From the cell containing the given text, extract its center point as [x, y] coordinate. 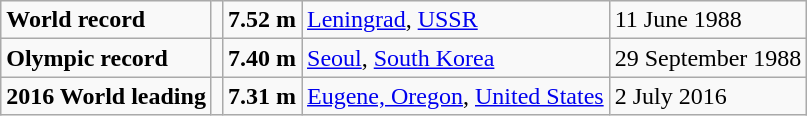
Seoul, South Korea [456, 58]
Olympic record [106, 58]
2 July 2016 [708, 96]
7.31 m [262, 96]
29 September 1988 [708, 58]
11 June 1988 [708, 20]
7.52 m [262, 20]
Eugene, Oregon, United States [456, 96]
7.40 m [262, 58]
World record [106, 20]
2016 World leading [106, 96]
Leningrad, USSR [456, 20]
